Output the (X, Y) coordinate of the center of the cell containing the given text.  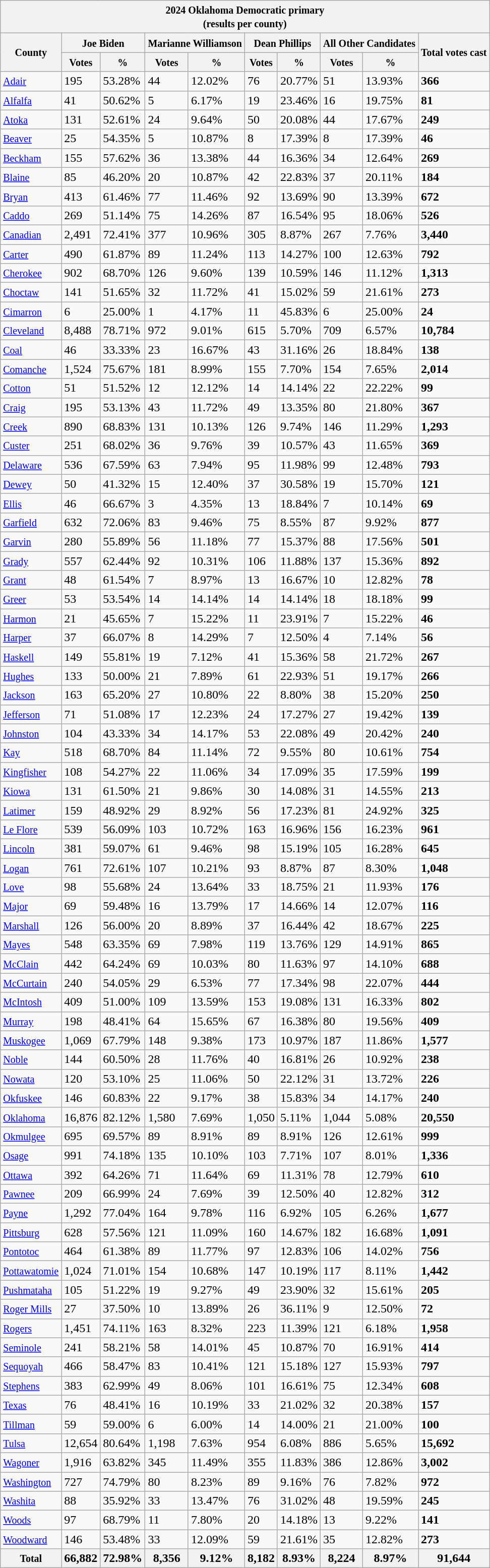
886 (342, 1443)
11.86% (391, 1040)
8.30% (391, 867)
Ottawa (31, 1175)
63.35% (123, 945)
381 (81, 848)
57.56% (123, 1232)
36.11% (298, 1309)
16.33% (391, 1002)
6.92% (298, 1213)
8.93% (298, 1558)
McCurtain (31, 983)
176 (454, 887)
Beaver (31, 139)
14.91% (391, 945)
9.22% (391, 1520)
16,876 (81, 1117)
11.18% (216, 541)
1,451 (81, 1328)
7.12% (216, 657)
205 (454, 1290)
Okmulgee (31, 1136)
14.66% (298, 906)
173 (261, 1040)
43.33% (123, 733)
3,002 (454, 1462)
991 (81, 1155)
10.57% (298, 446)
11.46% (216, 196)
209 (81, 1194)
1,069 (81, 1040)
148 (167, 1040)
1,313 (454, 273)
119 (261, 945)
12 (167, 388)
62.99% (123, 1386)
101 (261, 1386)
10.72% (216, 829)
1,442 (454, 1271)
10.92% (391, 1059)
15.37% (298, 541)
16.36% (298, 158)
Creek (31, 426)
442 (81, 964)
45.65% (123, 618)
24.92% (391, 810)
645 (454, 848)
383 (81, 1386)
345 (167, 1462)
53.48% (123, 1539)
1,091 (454, 1232)
Mayes (31, 945)
610 (454, 1175)
13.38% (216, 158)
13.64% (216, 887)
223 (261, 1328)
17.27% (298, 714)
64 (167, 1021)
35.92% (123, 1501)
12.34% (391, 1386)
754 (454, 752)
9.60% (216, 273)
19.59% (391, 1501)
999 (454, 1136)
10.13% (216, 426)
9.86% (216, 791)
55.89% (123, 541)
Joe Biden (103, 43)
14.26% (216, 215)
15.02% (298, 292)
64.24% (123, 964)
153 (261, 1002)
Major (31, 906)
238 (454, 1059)
72.98% (123, 1558)
Le Flore (31, 829)
147 (261, 1271)
7.71% (298, 1155)
8.01% (391, 1155)
51.65% (123, 292)
865 (454, 945)
709 (342, 331)
10.10% (216, 1155)
11.29% (391, 426)
15.83% (298, 1098)
138 (454, 350)
12.86% (391, 1462)
756 (454, 1251)
280 (81, 541)
8.11% (391, 1271)
7.63% (216, 1443)
7.89% (216, 676)
226 (454, 1079)
46.20% (123, 177)
16.38% (298, 1021)
19.56% (391, 1021)
Seminole (31, 1347)
133 (81, 676)
Choctaw (31, 292)
Woodward (31, 1539)
68.02% (123, 446)
135 (167, 1155)
1,024 (81, 1271)
199 (454, 772)
6.17% (216, 100)
19.17% (391, 676)
Payne (31, 1213)
3,440 (454, 234)
518 (81, 752)
23.90% (298, 1290)
11.83% (298, 1462)
312 (454, 1194)
Cimarron (31, 311)
Logan (31, 867)
Johnston (31, 733)
7.94% (216, 465)
23.46% (298, 100)
5.70% (298, 331)
14.18% (298, 1520)
11.24% (216, 254)
20.42% (391, 733)
6.00% (216, 1424)
8.89% (216, 925)
Haskell (31, 657)
6.26% (391, 1213)
10.59% (298, 273)
1,050 (261, 1117)
12.63% (391, 254)
65.20% (123, 695)
14.29% (216, 638)
8.23% (216, 1481)
16.44% (298, 925)
Tulsa (31, 1443)
366 (454, 81)
45 (261, 1347)
74.11% (123, 1328)
64.26% (123, 1175)
181 (167, 369)
62.44% (123, 561)
53.13% (123, 407)
536 (81, 465)
386 (342, 1462)
Sequoyah (31, 1366)
10.68% (216, 1271)
Canadian (31, 234)
13.35% (298, 407)
71.01% (123, 1271)
Greer (31, 599)
16.91% (391, 1347)
48.92% (123, 810)
20.08% (298, 119)
9.55% (298, 752)
182 (342, 1232)
11.64% (216, 1175)
14.55% (391, 791)
15 (167, 484)
628 (81, 1232)
Texas (31, 1405)
877 (454, 522)
Garfield (31, 522)
11.65% (391, 446)
15.70% (391, 484)
16.96% (298, 829)
57.62% (123, 158)
Pawnee (31, 1194)
672 (454, 196)
15.61% (391, 1290)
4 (342, 638)
67 (261, 1021)
4.35% (216, 503)
61.50% (123, 791)
31.02% (298, 1501)
13.76% (298, 945)
9.16% (298, 1481)
23.91% (298, 618)
10,784 (454, 331)
10.41% (216, 1366)
6.08% (298, 1443)
8,356 (167, 1558)
22.08% (298, 733)
6.18% (391, 1328)
8.55% (298, 522)
16.23% (391, 829)
Stephens (31, 1386)
14.67% (298, 1232)
McClain (31, 964)
1,580 (167, 1117)
13.59% (216, 1002)
90 (342, 196)
51.52% (123, 388)
632 (81, 522)
156 (342, 829)
159 (81, 810)
Osage (31, 1155)
113 (261, 254)
55.68% (123, 887)
Caddo (31, 215)
Ellis (31, 503)
Jackson (31, 695)
8.06% (216, 1386)
Garvin (31, 541)
30.58% (298, 484)
Marianne Williamson (195, 43)
108 (81, 772)
Harmon (31, 618)
7.82% (391, 1481)
Okfuskee (31, 1098)
9.74% (298, 426)
Cherokee (31, 273)
56.00% (123, 925)
Grant (31, 580)
9.12% (216, 1558)
20,550 (454, 1117)
16.54% (298, 215)
60.83% (123, 1098)
12.12% (216, 388)
8,182 (261, 1558)
53.54% (123, 599)
9.38% (216, 1040)
11.88% (298, 561)
Pottawatomie (31, 1271)
164 (167, 1213)
33.33% (123, 350)
325 (454, 810)
137 (342, 561)
63.82% (123, 1462)
1,198 (167, 1443)
45.83% (298, 311)
18.75% (298, 887)
157 (454, 1405)
Lincoln (31, 848)
17.34% (298, 983)
695 (81, 1136)
13.93% (391, 81)
15.18% (298, 1366)
68.79% (123, 1520)
954 (261, 1443)
Washington (31, 1481)
Beckham (31, 158)
144 (81, 1059)
Marshall (31, 925)
608 (454, 1386)
213 (454, 791)
91,644 (454, 1558)
Grady (31, 561)
11.76% (216, 1059)
37.50% (123, 1309)
9.17% (216, 1098)
All Other Candidates (370, 43)
9.01% (216, 331)
241 (81, 1347)
69.57% (123, 1136)
Hughes (31, 676)
12.40% (216, 484)
9.76% (216, 446)
59.48% (123, 906)
892 (454, 561)
5.11% (298, 1117)
961 (454, 829)
McIntosh (31, 1002)
9.27% (216, 1290)
Pushmataha (31, 1290)
464 (81, 1251)
Total votes cast (454, 52)
392 (81, 1175)
19.42% (391, 714)
Jefferson (31, 714)
12,654 (81, 1443)
Atoka (31, 119)
15.20% (391, 695)
61.54% (123, 580)
85 (81, 177)
Nowata (31, 1079)
15,692 (454, 1443)
792 (454, 254)
1 (167, 311)
12.48% (391, 465)
67.79% (123, 1040)
250 (454, 695)
17.56% (391, 541)
21.80% (391, 407)
377 (167, 234)
10.21% (216, 867)
Craig (31, 407)
444 (454, 983)
8.32% (216, 1328)
10.96% (216, 234)
Custer (31, 446)
Tillman (31, 1424)
60.50% (123, 1059)
28 (167, 1059)
3 (167, 503)
793 (454, 465)
11.93% (391, 887)
84 (167, 752)
4.17% (216, 311)
Dewey (31, 484)
11.14% (216, 752)
74.79% (123, 1481)
16.28% (391, 848)
18.18% (391, 599)
51.22% (123, 1290)
Pittsburg (31, 1232)
10.31% (216, 561)
13.72% (391, 1079)
77.04% (123, 1213)
501 (454, 541)
50.00% (123, 676)
18 (342, 599)
80.64% (123, 1443)
21.00% (391, 1424)
Woods (31, 1520)
11.39% (298, 1328)
Washita (31, 1501)
21.02% (298, 1405)
93 (261, 867)
19.08% (298, 1002)
14.02% (391, 1251)
526 (454, 215)
16.68% (391, 1232)
Murray (31, 1021)
72.06% (123, 522)
7.70% (298, 369)
20.11% (391, 177)
802 (454, 1002)
Latimer (31, 810)
1,044 (342, 1117)
53.28% (123, 81)
22.83% (298, 177)
7.98% (216, 945)
Coal (31, 350)
2024 Oklahoma Democratic primary(results per county) (245, 17)
129 (342, 945)
63 (167, 465)
23 (167, 350)
68.83% (123, 426)
6.57% (391, 331)
7.80% (216, 1520)
10.97% (298, 1040)
22.07% (391, 983)
12.09% (216, 1539)
Blaine (31, 177)
413 (81, 196)
58.21% (123, 1347)
14.08% (298, 791)
54.27% (123, 772)
245 (454, 1501)
12.64% (391, 158)
12.07% (391, 906)
490 (81, 254)
66.07% (123, 638)
Delaware (31, 465)
104 (81, 733)
Adair (31, 81)
890 (81, 426)
198 (81, 1021)
2,014 (454, 369)
13.69% (298, 196)
8,488 (81, 331)
Comanche (31, 369)
1,336 (454, 1155)
11.31% (298, 1175)
548 (81, 945)
120 (81, 1079)
Kay (31, 752)
67.59% (123, 465)
8.99% (216, 369)
66,882 (81, 1558)
355 (261, 1462)
66.67% (123, 503)
20.38% (391, 1405)
21.72% (391, 657)
727 (81, 1481)
Kingfisher (31, 772)
7.65% (391, 369)
16.61% (298, 1386)
539 (81, 829)
22.22% (391, 388)
13.47% (216, 1501)
22.93% (298, 676)
11.49% (216, 1462)
1,577 (454, 1040)
1,916 (81, 1462)
75.67% (123, 369)
902 (81, 273)
14.00% (298, 1424)
Bryan (31, 196)
7.76% (391, 234)
15.65% (216, 1021)
14.27% (298, 254)
82.12% (123, 1117)
187 (342, 1040)
12.23% (216, 714)
369 (454, 446)
50.62% (123, 100)
12.79% (391, 1175)
66.99% (123, 1194)
Cotton (31, 388)
10.80% (216, 695)
Harper (31, 638)
9.78% (216, 1213)
County (31, 52)
17.09% (298, 772)
251 (81, 446)
16.81% (298, 1059)
557 (81, 561)
15.93% (391, 1366)
Carter (31, 254)
6.53% (216, 983)
11.63% (298, 964)
20.77% (298, 81)
1,524 (81, 369)
Roger Mills (31, 1309)
Kiowa (31, 791)
Rogers (31, 1328)
14.01% (216, 1347)
72.41% (123, 234)
54.35% (123, 139)
51.08% (123, 714)
12.02% (216, 81)
109 (167, 1002)
10.14% (391, 503)
13.79% (216, 906)
11.12% (391, 273)
305 (261, 234)
11.09% (216, 1232)
466 (81, 1366)
Muskogee (31, 1040)
58.47% (123, 1366)
11.77% (216, 1251)
184 (454, 177)
15.19% (298, 848)
22.12% (298, 1079)
11.98% (298, 465)
Wagoner (31, 1462)
1,292 (81, 1213)
12.83% (298, 1251)
1,293 (454, 426)
14.10% (391, 964)
78.71% (123, 331)
688 (454, 964)
Alfalfa (31, 100)
127 (342, 1366)
54.05% (123, 983)
13.89% (216, 1309)
367 (454, 407)
2,491 (81, 234)
5.65% (391, 1443)
61.87% (123, 254)
17.67% (391, 119)
Noble (31, 1059)
59.00% (123, 1424)
414 (454, 1347)
10.61% (391, 752)
30 (261, 791)
61.46% (123, 196)
Oklahoma (31, 1117)
249 (454, 119)
12.61% (391, 1136)
53.10% (123, 1079)
9 (342, 1309)
117 (342, 1271)
266 (454, 676)
615 (261, 331)
72.61% (123, 867)
56.09% (123, 829)
18.67% (391, 925)
Pontotoc (31, 1251)
797 (454, 1366)
41.32% (123, 484)
74.18% (123, 1155)
51.00% (123, 1002)
70 (342, 1347)
1,958 (454, 1328)
8.92% (216, 810)
17.23% (298, 810)
13.39% (391, 196)
8.80% (298, 695)
Love (31, 887)
52.61% (123, 119)
18.06% (391, 215)
10.03% (216, 964)
149 (81, 657)
31.16% (298, 350)
7.14% (391, 638)
19.75% (391, 100)
17.59% (391, 772)
Cleveland (31, 331)
55.81% (123, 657)
1,677 (454, 1213)
9.64% (216, 119)
Dean Phillips (282, 43)
8,224 (342, 1558)
Total (31, 1558)
761 (81, 867)
61.38% (123, 1251)
225 (454, 925)
1,048 (454, 867)
51.14% (123, 215)
160 (261, 1232)
5.08% (391, 1117)
59.07% (123, 848)
9.92% (391, 522)
